Find where the given text appears and provide that cell's center as [x, y] coordinate. 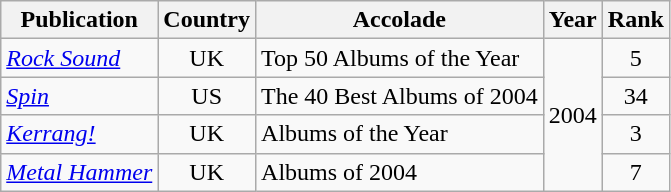
Albums of 2004 [400, 172]
Year [572, 20]
7 [636, 172]
5 [636, 58]
US [207, 96]
Accolade [400, 20]
34 [636, 96]
Kerrang! [80, 134]
Rock Sound [80, 58]
Spin [80, 96]
Rank [636, 20]
Publication [80, 20]
The 40 Best Albums of 2004 [400, 96]
3 [636, 134]
Country [207, 20]
Metal Hammer [80, 172]
Albums of the Year [400, 134]
Top 50 Albums of the Year [400, 58]
2004 [572, 115]
